Pinpoint the cell where the given text exists, returning its [x, y] midpoint coordinate. 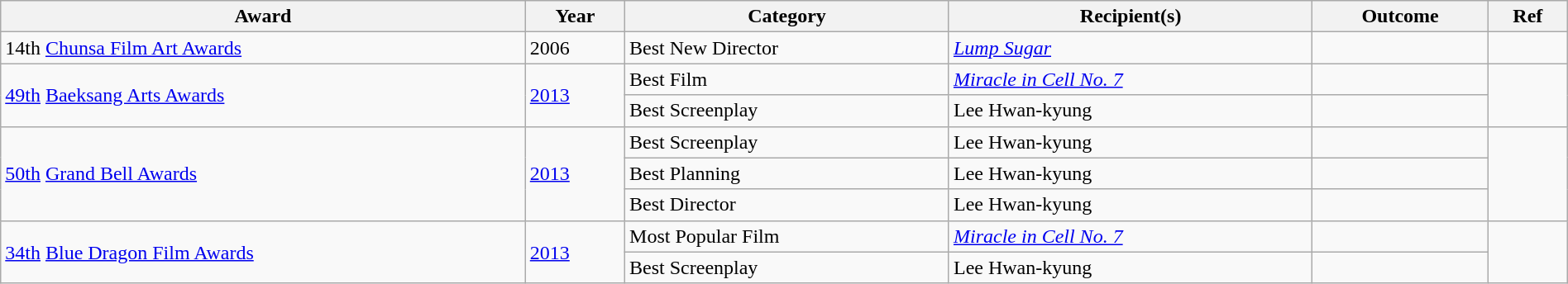
Best Director [787, 205]
Outcome [1401, 17]
34th Blue Dragon Film Awards [263, 252]
2006 [575, 48]
Category [787, 17]
50th Grand Bell Awards [263, 173]
Year [575, 17]
Recipient(s) [1130, 17]
Ref [1527, 17]
Best New Director [787, 48]
14th Chunsa Film Art Awards [263, 48]
Award [263, 17]
Best Film [787, 79]
Lump Sugar [1130, 48]
49th Baeksang Arts Awards [263, 95]
Most Popular Film [787, 236]
Best Planning [787, 173]
